Capture the cell that displays the provided text and extract its (X, Y) central coordinate. 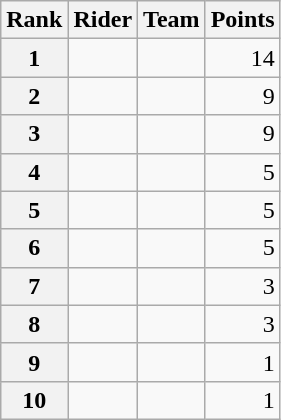
14 (242, 58)
8 (34, 324)
7 (34, 286)
Team (172, 20)
10 (34, 400)
6 (34, 248)
Rank (34, 20)
Rider (103, 20)
2 (34, 96)
4 (34, 172)
Points (242, 20)
